Search for the cell housing the specified text and yield its (X, Y) center coordinate. 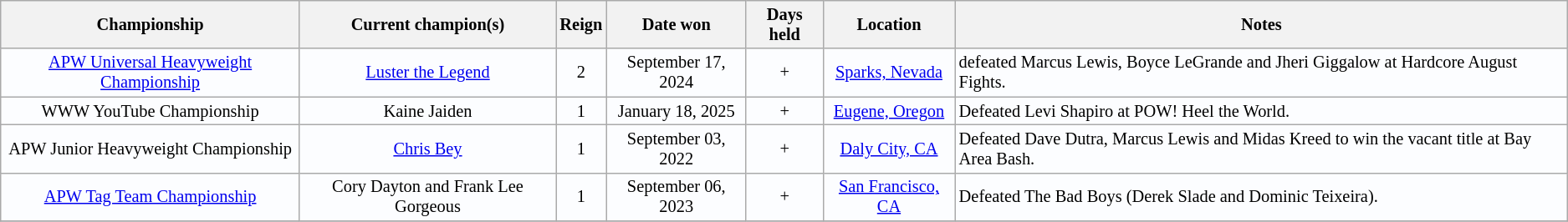
Defeated Dave Dutra, Marcus Lewis and Midas Kreed to win the vacant title at Bay Area Bash. (1261, 149)
Eugene, Oregon (889, 111)
January 18, 2025 (676, 111)
Daly City, CA (889, 149)
Chris Bey (427, 149)
San Francisco, CA (889, 197)
Location (889, 24)
Defeated The Bad Boys (Derek Slade and Dominic Teixeira). (1261, 197)
APW Junior Heavyweight Championship (151, 149)
2 (582, 73)
Cory Dayton and Frank Lee Gorgeous (427, 197)
WWW YouTube Championship (151, 111)
September 06, 2023 (676, 197)
Championship (151, 24)
Days held (784, 24)
Notes (1261, 24)
Kaine Jaiden (427, 111)
Sparks, Nevada (889, 73)
September 03, 2022 (676, 149)
Current champion(s) (427, 24)
Defeated Levi Shapiro at POW! Heel the World. (1261, 111)
APW Universal Heavyweight Championship (151, 73)
Reign (582, 24)
Luster the Legend (427, 73)
APW Tag Team Championship (151, 197)
defeated Marcus Lewis, Boyce LeGrande and Jheri Giggalow at Hardcore August Fights. (1261, 73)
September 17, 2024 (676, 73)
Date won (676, 24)
